Capture the cell that displays the provided text and extract its [X, Y] central coordinate. 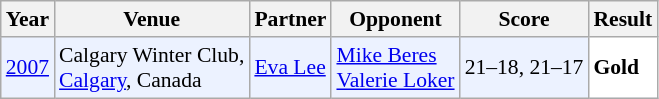
Calgary Winter Club,Calgary, Canada [152, 68]
Score [524, 19]
Result [622, 19]
21–18, 21–17 [524, 68]
Eva Lee [290, 68]
Venue [152, 19]
Gold [622, 68]
Mike Beres Valerie Loker [395, 68]
2007 [28, 68]
Opponent [395, 19]
Year [28, 19]
Partner [290, 19]
